Provide the (x, y) coordinate of the cell's center where the given text is located.  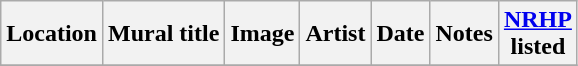
Date (400, 34)
Notes (464, 34)
Artist (336, 34)
Mural title (163, 34)
Image (262, 34)
NRHPlisted (538, 34)
Location (52, 34)
